Capture the cell that displays the provided text and extract its [x, y] central coordinate. 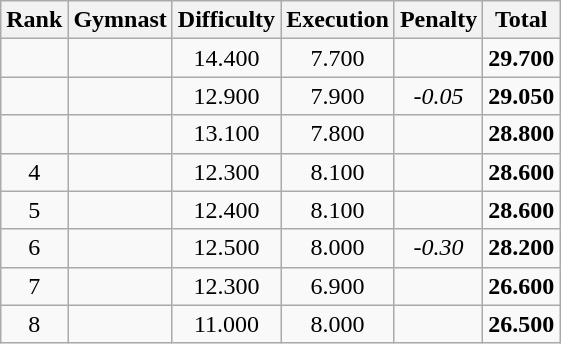
28.800 [522, 134]
7.900 [338, 96]
8 [34, 324]
12.400 [226, 210]
7.700 [338, 58]
Execution [338, 20]
5 [34, 210]
11.000 [226, 324]
12.500 [226, 248]
Total [522, 20]
Difficulty [226, 20]
Penalty [438, 20]
14.400 [226, 58]
13.100 [226, 134]
6.900 [338, 286]
28.200 [522, 248]
7 [34, 286]
29.050 [522, 96]
26.600 [522, 286]
29.700 [522, 58]
Rank [34, 20]
-0.05 [438, 96]
7.800 [338, 134]
6 [34, 248]
Gymnast [120, 20]
26.500 [522, 324]
12.900 [226, 96]
4 [34, 172]
-0.30 [438, 248]
